From the cell containing the given text, extract its center point as [X, Y] coordinate. 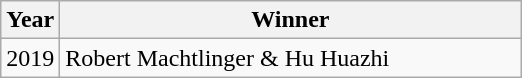
2019 [30, 58]
Robert Machtlinger & Hu Huazhi [290, 58]
Year [30, 20]
Winner [290, 20]
